Determine the (x, y) coordinate at the center of the cell enclosing the given text.  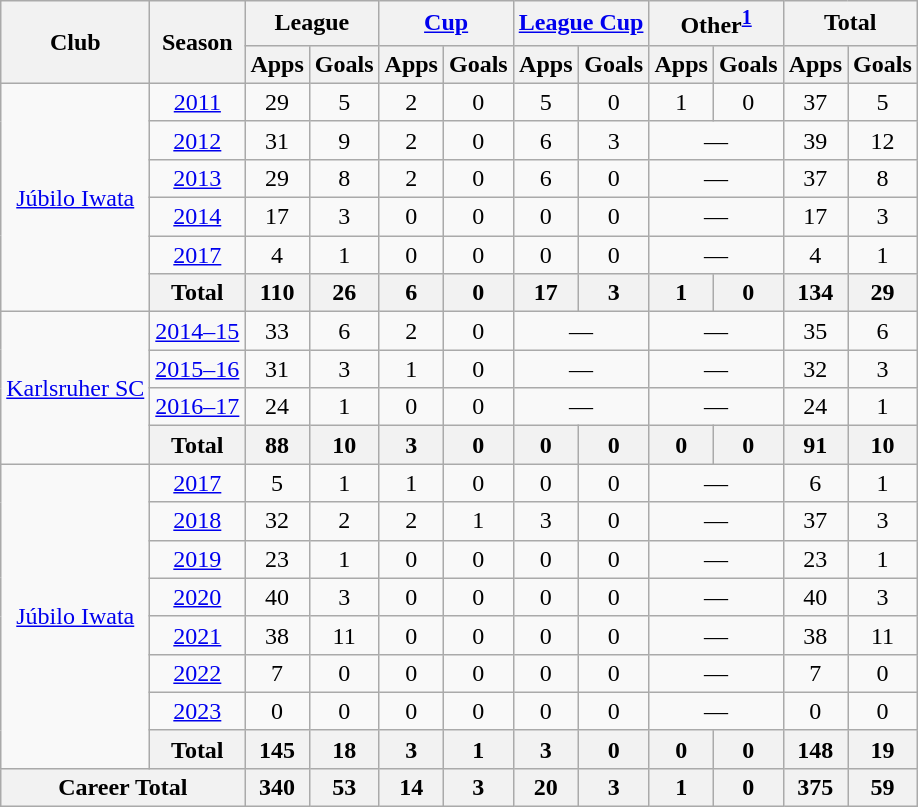
18 (344, 749)
12 (883, 140)
26 (344, 293)
2011 (198, 102)
Career Total (123, 787)
33 (277, 331)
134 (815, 293)
14 (411, 787)
2023 (198, 711)
2019 (198, 559)
148 (815, 749)
110 (277, 293)
Cup (446, 24)
Karlsruher SC (76, 388)
2022 (198, 673)
39 (815, 140)
91 (815, 445)
9 (344, 140)
2016–17 (198, 407)
League Cup (581, 24)
2015–16 (198, 369)
2014 (198, 217)
88 (277, 445)
2021 (198, 635)
2013 (198, 178)
145 (277, 749)
Club (76, 42)
2012 (198, 140)
Other1 (716, 24)
2020 (198, 597)
35 (815, 331)
59 (883, 787)
2018 (198, 521)
19 (883, 749)
Season (198, 42)
League (312, 24)
2014–15 (198, 331)
340 (277, 787)
20 (546, 787)
53 (344, 787)
375 (815, 787)
